Locate the cell with the specified text and output its (x, y) center coordinate. 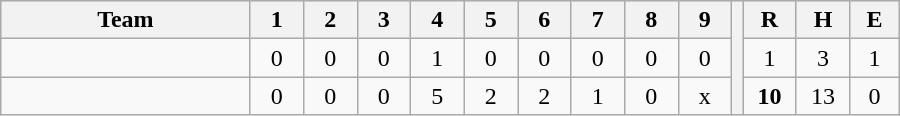
8 (652, 20)
4 (438, 20)
13 (823, 96)
10 (770, 96)
H (823, 20)
x (705, 96)
7 (598, 20)
Team (126, 20)
E (874, 20)
R (770, 20)
6 (545, 20)
9 (705, 20)
